Return (x, y) of the center of cell containing provided text 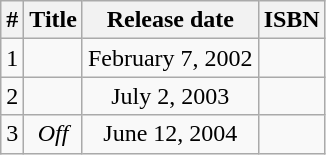
June 12, 2004 (170, 134)
Off (54, 134)
3 (12, 134)
ISBN (292, 20)
Release date (170, 20)
February 7, 2002 (170, 58)
# (12, 20)
Title (54, 20)
July 2, 2003 (170, 96)
1 (12, 58)
2 (12, 96)
